From the cell containing the given text, extract its center point as [X, Y] coordinate. 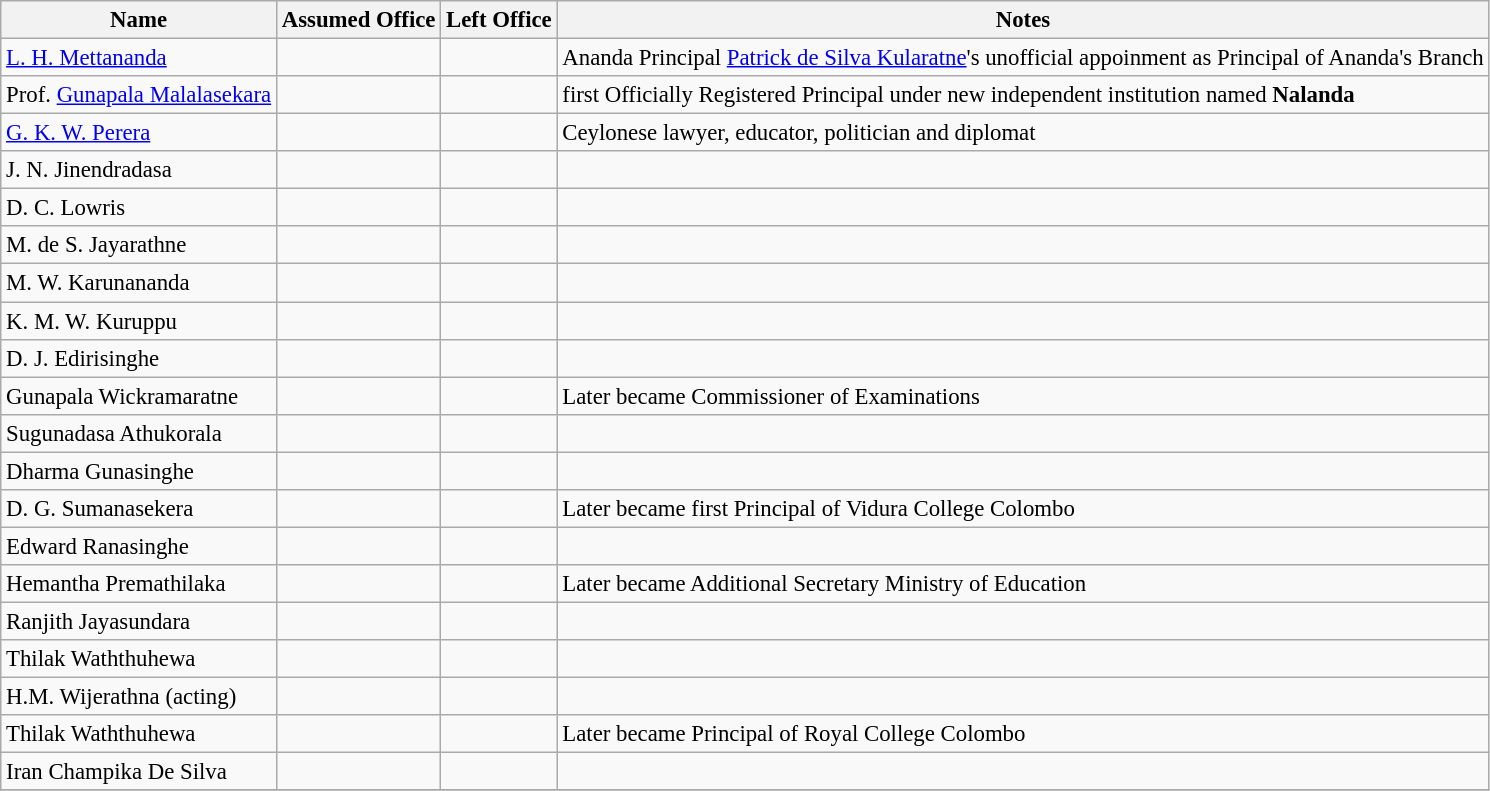
Later became first Principal of Vidura College Colombo [1023, 509]
Left Office [499, 20]
Ananda Principal Patrick de Silva Kularatne's unofficial appoinment as Principal of Ananda's Branch [1023, 58]
first Officially Registered Principal under new independent institution named Nalanda [1023, 95]
Ranjith Jayasundara [139, 621]
G. K. W. Perera [139, 133]
Later became Principal of Royal College Colombo [1023, 734]
Name [139, 20]
M. de S. Jayarathne [139, 245]
K. M. W. Kuruppu [139, 321]
L. H. Mettananda [139, 58]
Prof. Gunapala Malalasekara [139, 95]
Later became Additional Secretary Ministry of Education [1023, 584]
M. W. Karunananda [139, 283]
Ceylonese lawyer, educator, politician and diplomat [1023, 133]
J. N. Jinendradasa [139, 170]
Notes [1023, 20]
D. J. Edirisinghe [139, 358]
Later became Commissioner of Examinations [1023, 396]
Dharma Gunasinghe [139, 471]
Sugunadasa Athukorala [139, 433]
H.M. Wijerathna (acting) [139, 697]
D. G. Sumanasekera [139, 509]
Edward Ranasinghe [139, 546]
D. C. Lowris [139, 208]
Assumed Office [358, 20]
Hemantha Premathilaka [139, 584]
Gunapala Wickramaratne [139, 396]
Iran Champika De Silva [139, 772]
